Locate the cell with the specified text and output its [X, Y] center coordinate. 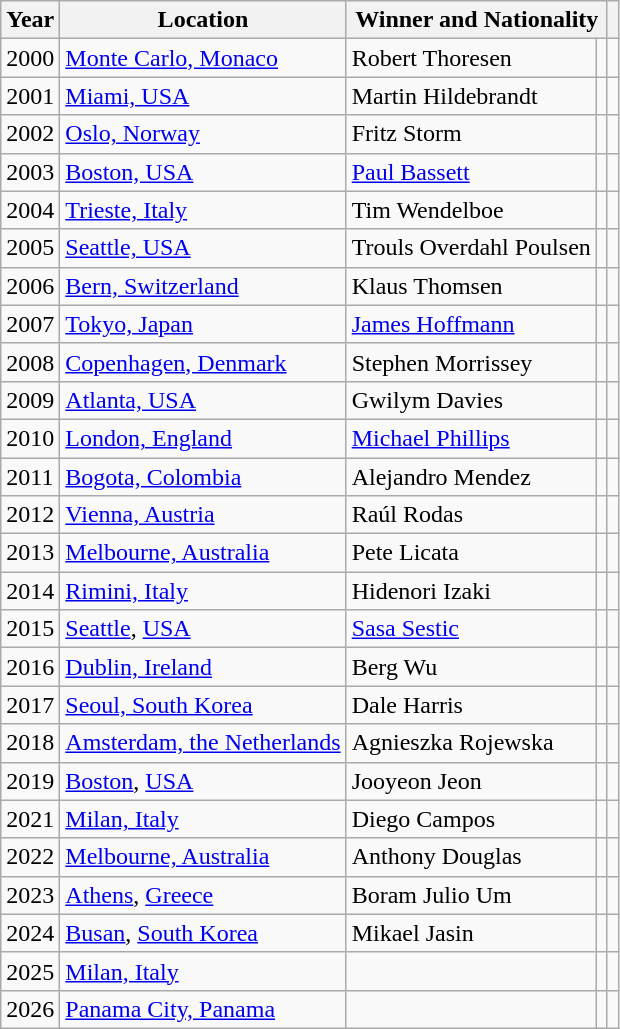
Michael Phillips [471, 438]
2002 [30, 134]
2013 [30, 553]
2003 [30, 172]
2024 [30, 933]
Dale Harris [471, 705]
Raúl Rodas [471, 515]
2005 [30, 248]
2023 [30, 895]
2001 [30, 96]
Paul Bassett [471, 172]
Bogota, Colombia [203, 477]
Tokyo, Japan [203, 324]
2008 [30, 362]
Mikael Jasin [471, 933]
London, England [203, 438]
Vienna, Austria [203, 515]
Busan, South Korea [203, 933]
Trouls Overdahl Poulsen [471, 248]
Rimini, Italy [203, 591]
Gwilym Davies [471, 400]
2004 [30, 210]
2009 [30, 400]
2014 [30, 591]
2025 [30, 971]
Berg Wu [471, 667]
Sasa Sestic [471, 629]
Tim Wendelboe [471, 210]
Oslo, Norway [203, 134]
Pete Licata [471, 553]
Anthony Douglas [471, 857]
James Hoffmann [471, 324]
Dublin, Ireland [203, 667]
Boram Julio Um [471, 895]
Year [30, 20]
2022 [30, 857]
2010 [30, 438]
2015 [30, 629]
2007 [30, 324]
Klaus Thomsen [471, 286]
Seoul, South Korea [203, 705]
Bern, Switzerland [203, 286]
2019 [30, 781]
Location [203, 20]
2017 [30, 705]
2018 [30, 743]
2021 [30, 819]
Miami, USA [203, 96]
2000 [30, 58]
Robert Thoresen [471, 58]
2012 [30, 515]
Panama City, Panama [203, 1009]
2016 [30, 667]
Stephen Morrissey [471, 362]
Alejandro Mendez [471, 477]
Athens, Greece [203, 895]
Martin Hildebrandt [471, 96]
Amsterdam, the Netherlands [203, 743]
Trieste, Italy [203, 210]
Atlanta, USA [203, 400]
Winner and Nationality [476, 20]
Jooyeon Jeon [471, 781]
Copenhagen, Denmark [203, 362]
2011 [30, 477]
2006 [30, 286]
2026 [30, 1009]
Diego Campos [471, 819]
Agnieszka Rojewska [471, 743]
Hidenori Izaki [471, 591]
Fritz Storm [471, 134]
Monte Carlo, Monaco [203, 58]
